Pinpoint the cell where the given text exists, returning its (x, y) midpoint coordinate. 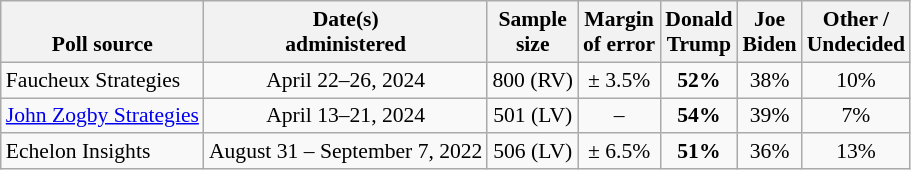
August 31 – September 7, 2022 (346, 152)
10% (856, 80)
Faucheux Strategies (102, 80)
800 (RV) (532, 80)
501 (LV) (532, 116)
± 6.5% (619, 152)
Poll source (102, 32)
51% (698, 152)
39% (770, 116)
– (619, 116)
52% (698, 80)
Echelon Insights (102, 152)
± 3.5% (619, 80)
7% (856, 116)
506 (LV) (532, 152)
DonaldTrump (698, 32)
13% (856, 152)
Samplesize (532, 32)
36% (770, 152)
April 22–26, 2024 (346, 80)
JoeBiden (770, 32)
Other /Undecided (856, 32)
Marginof error (619, 32)
April 13–21, 2024 (346, 116)
John Zogby Strategies (102, 116)
38% (770, 80)
54% (698, 116)
Date(s)administered (346, 32)
